Capture the cell that displays the provided text and extract its (X, Y) central coordinate. 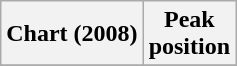
Peakposition (189, 34)
Chart (2008) (72, 34)
